Provide the [X, Y] coordinate of the cell's center where the given text is located.  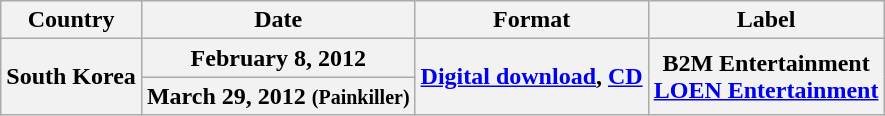
Label [766, 20]
February 8, 2012 [278, 58]
South Korea [72, 77]
B2M EntertainmentLOEN Entertainment [766, 77]
Digital download, CD [532, 77]
Format [532, 20]
Country [72, 20]
Date [278, 20]
March 29, 2012 (Painkiller) [278, 96]
